From the cell containing the given text, extract its center point as [x, y] coordinate. 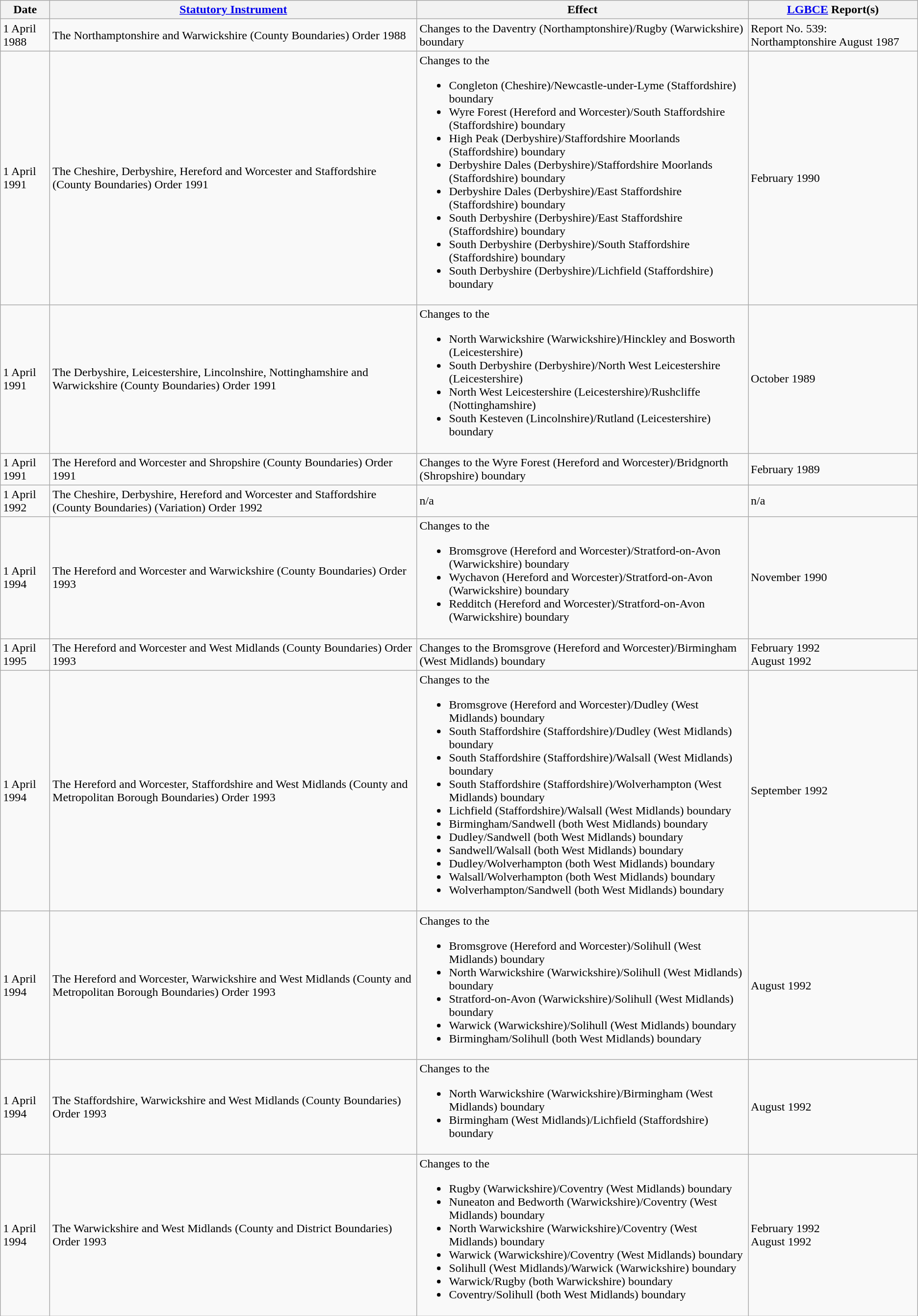
November 1990 [833, 578]
1 April 1992 [25, 501]
Changes to theNorth Warwickshire (Warwickshire)/Birmingham (West Midlands) boundaryBirmingham (West Midlands)/Lichfield (Staffordshire) boundary [583, 1107]
February 1989 [833, 469]
October 1989 [833, 379]
Statutory Instrument [233, 10]
The Hereford and Worcester and Shropshire (County Boundaries) Order 1991 [233, 469]
The Warwickshire and West Midlands (County and District Boundaries) Order 1993 [233, 1235]
Changes to the Daventry (Northamptonshire)/Rugby (Warwickshire) boundary [583, 35]
The Hereford and Worcester, Staffordshire and West Midlands (County and Metropolitan Borough Boundaries) Order 1993 [233, 790]
The Hereford and Worcester and Warwickshire (County Boundaries) Order 1993 [233, 578]
The Hereford and Worcester, Warwickshire and West Midlands (County and Metropolitan Borough Boundaries) Order 1993 [233, 985]
The Hereford and Worcester and West Midlands (County Boundaries) Order 1993 [233, 654]
The Cheshire, Derbyshire, Hereford and Worcester and Staffordshire (County Boundaries) (Variation) Order 1992 [233, 501]
1 April 1995 [25, 654]
Changes to the Wyre Forest (Hereford and Worcester)/Bridgnorth (Shropshire) boundary [583, 469]
The Derbyshire, Leicestershire, Lincolnshire, Nottinghamshire and Warwickshire (County Boundaries) Order 1991 [233, 379]
September 1992 [833, 790]
Changes to the Bromsgrove (Hereford and Worcester)/Birmingham (West Midlands) boundary [583, 654]
The Staffordshire, Warwickshire and West Midlands (County Boundaries) Order 1993 [233, 1107]
Date [25, 10]
LGBCE Report(s) [833, 10]
The Northamptonshire and Warwickshire (County Boundaries) Order 1988 [233, 35]
Effect [583, 10]
February 1990 [833, 178]
1 April 1988 [25, 35]
The Cheshire, Derbyshire, Hereford and Worcester and Staffordshire (County Boundaries) Order 1991 [233, 178]
Report No. 539: Northamptonshire August 1987 [833, 35]
